Detect which cell encompasses the target text, then output its (X, Y) center coordinate. 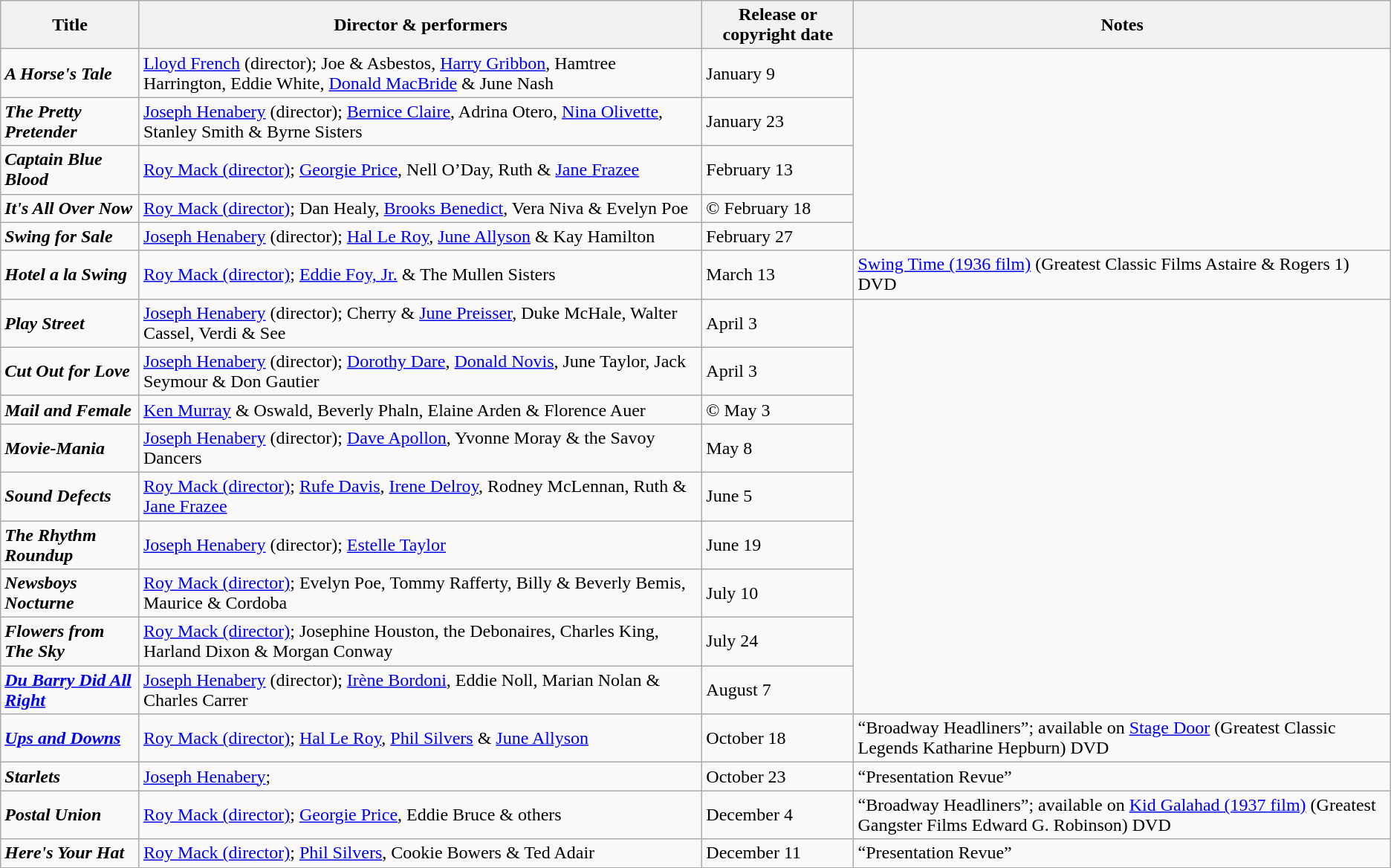
Director & performers (421, 25)
Roy Mack (director); Dan Healy, Brooks Benedict, Vera Niva & Evelyn Poe (421, 208)
December 11 (778, 853)
Roy Mack (director); Josephine Houston, the Debonaires, Charles King, Harland Dixon & Morgan Conway (421, 642)
Joseph Henabery (director); Bernice Claire, Adrina Otero, Nina Olivette, Stanley Smith & Byrne Sisters (421, 122)
February 27 (778, 236)
Postal Union (70, 814)
Flowers from The Sky (70, 642)
May 8 (778, 447)
Joseph Henabery (director); Dave Apollon, Yvonne Moray & the Savoy Dancers (421, 447)
Here's Your Hat (70, 853)
© February 18 (778, 208)
Joseph Henabery (director); Estelle Taylor (421, 544)
July 24 (778, 642)
January 23 (778, 122)
Cut Out for Love (70, 372)
A Horse's Tale (70, 73)
Release or copyright date (778, 25)
July 10 (778, 593)
Movie-Mania (70, 447)
Lloyd French (director); Joe & Asbestos, Harry Gribbon, Hamtree Harrington, Eddie White, Donald MacBride & June Nash (421, 73)
February 13 (778, 169)
Roy Mack (director); Phil Silvers, Cookie Bowers & Ted Adair (421, 853)
Swing Time (1936 film) (Greatest Classic Films Astaire & Rogers 1) DVD (1122, 275)
October 18 (778, 739)
© May 3 (778, 409)
March 13 (778, 275)
Joseph Henabery (director); Hal Le Roy, June Allyson & Kay Hamilton (421, 236)
December 4 (778, 814)
Mail and Female (70, 409)
Joseph Henabery; (421, 777)
August 7 (778, 690)
“Broadway Headliners”; available on Kid Galahad (1937 film) (Greatest Gangster Films Edward G. Robinson) DVD (1122, 814)
Joseph Henabery (director); Dorothy Dare, Donald Novis, June Taylor, Jack Seymour & Don Gautier (421, 372)
Starlets (70, 777)
Swing for Sale (70, 236)
Notes (1122, 25)
Roy Mack (director); Hal Le Roy, Phil Silvers & June Allyson (421, 739)
Roy Mack (director); Georgie Price, Eddie Bruce & others (421, 814)
Joseph Henabery (director); Cherry & June Preisser, Duke McHale, Walter Cassel, Verdi & See (421, 323)
Roy Mack (director); Evelyn Poe, Tommy Rafferty, Billy & Beverly Bemis, Maurice & Cordoba (421, 593)
Play Street (70, 323)
The Pretty Pretender (70, 122)
Newsboys Nocturne (70, 593)
Hotel a la Swing (70, 275)
January 9 (778, 73)
Joseph Henabery (director); Irène Bordoni, Eddie Noll, Marian Nolan & Charles Carrer (421, 690)
Ken Murray & Oswald, Beverly Phaln, Elaine Arden & Florence Auer (421, 409)
June 5 (778, 496)
Sound Defects (70, 496)
June 19 (778, 544)
Du Barry Did All Right (70, 690)
October 23 (778, 777)
It's All Over Now (70, 208)
Title (70, 25)
“Broadway Headliners”; available on Stage Door (Greatest Classic Legends Katharine Hepburn) DVD (1122, 739)
Ups and Downs (70, 739)
Roy Mack (director); Georgie Price, Nell O’Day, Ruth & Jane Frazee (421, 169)
Roy Mack (director); Rufe Davis, Irene Delroy, Rodney McLennan, Ruth & Jane Frazee (421, 496)
Roy Mack (director); Eddie Foy, Jr. & The Mullen Sisters (421, 275)
The Rhythm Roundup (70, 544)
Captain Blue Blood (70, 169)
